Find where the given text appears and provide that cell's center as [x, y] coordinate. 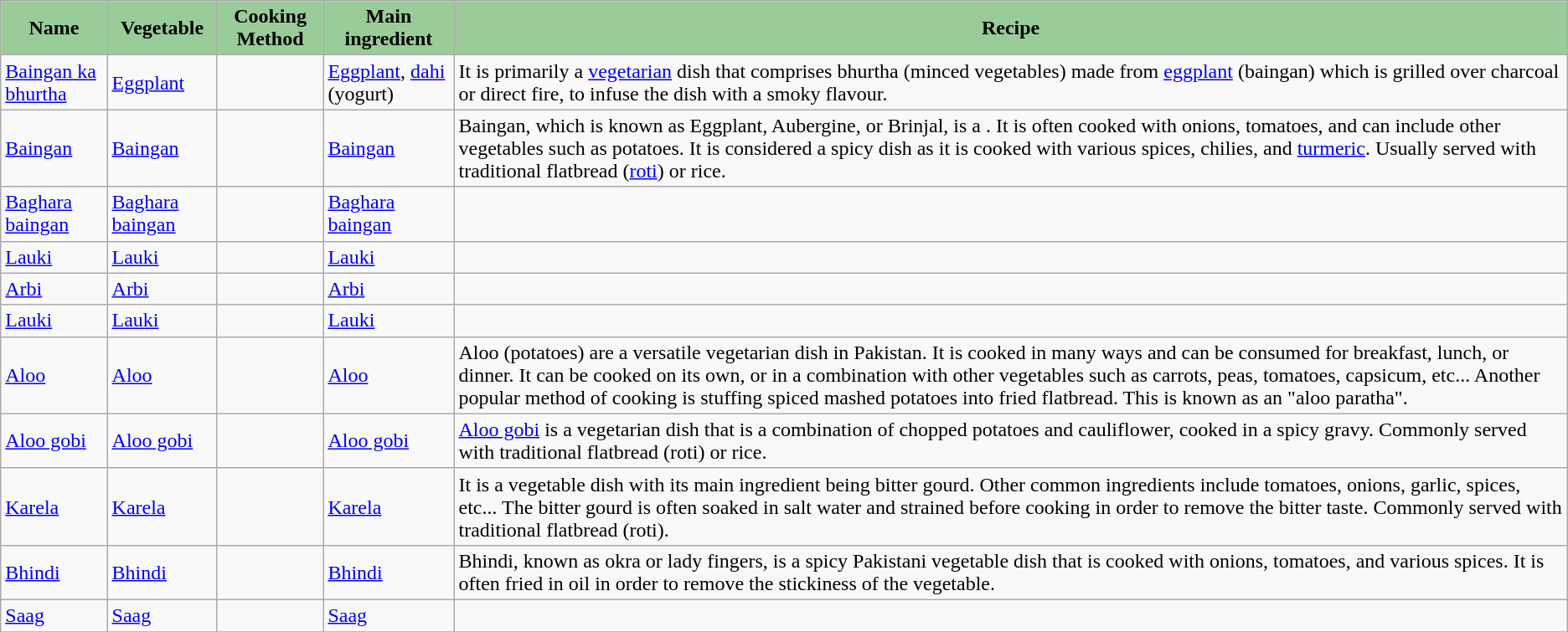
Name [54, 28]
Eggplant, dahi (yogurt) [389, 82]
Baingan ka bhurtha [54, 82]
Eggplant [162, 82]
Main ingredient [389, 28]
Cooking Method [270, 28]
Recipe [1010, 28]
Vegetable [162, 28]
